Identify which cell holds the provided text, then report its [x, y] central coordinate. 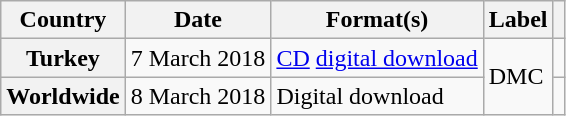
CD digital download [377, 58]
Turkey [63, 58]
8 March 2018 [198, 96]
DMC [518, 77]
7 March 2018 [198, 58]
Label [518, 20]
Worldwide [63, 96]
Date [198, 20]
Format(s) [377, 20]
Country [63, 20]
Digital download [377, 96]
